For the text-containing cell, return its midpoint in (x, y) coordinate format. 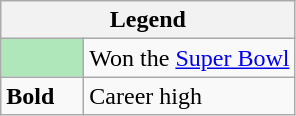
Career high (190, 96)
Bold (42, 96)
Legend (148, 20)
Won the Super Bowl (190, 58)
